Capture the cell that displays the provided text and extract its [x, y] central coordinate. 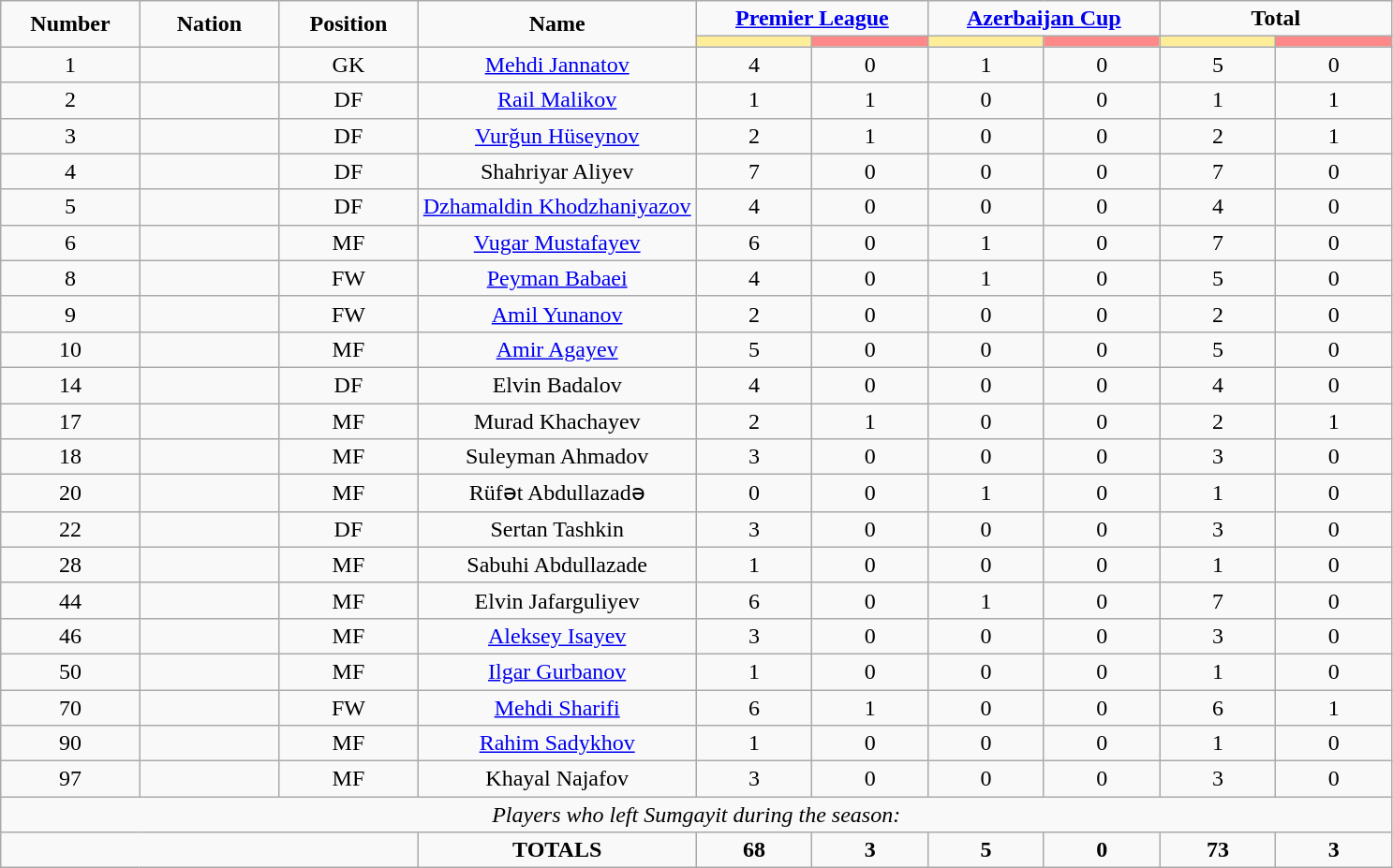
Nation [209, 24]
Shahriyar Aliyev [556, 171]
Amil Yunanov [556, 314]
20 [70, 493]
Vugar Mustafayev [556, 243]
Aleksey Isayev [556, 636]
17 [70, 420]
Vurğun Hüseynov [556, 136]
97 [70, 779]
Murad Khachayev [556, 420]
Sertan Tashkin [556, 529]
Rail Malikov [556, 100]
Name [556, 24]
Total [1276, 19]
14 [70, 385]
Sabuhi Abdullazade [556, 565]
22 [70, 529]
9 [70, 314]
18 [70, 457]
50 [70, 671]
Position [348, 24]
10 [70, 349]
Ilgar Gurbanov [556, 671]
Mehdi Sharifi [556, 707]
Amir Agayev [556, 349]
GK [348, 65]
Khayal Najafov [556, 779]
44 [70, 600]
TOTALS [556, 850]
46 [70, 636]
Premier League [811, 19]
28 [70, 565]
Rüfət Abdullazadə [556, 493]
Azerbaijan Cup [1044, 19]
70 [70, 707]
Elvin Jafarguliyev [556, 600]
Suleyman Ahmadov [556, 457]
Mehdi Jannatov [556, 65]
Number [70, 24]
Elvin Badalov [556, 385]
73 [1218, 850]
8 [70, 278]
Rahim Sadykhov [556, 743]
68 [754, 850]
90 [70, 743]
Players who left Sumgayit during the season: [697, 815]
Peyman Babaei [556, 278]
Dzhamaldin Khodzhaniyazov [556, 207]
